Search for the cell housing the specified text and yield its (X, Y) center coordinate. 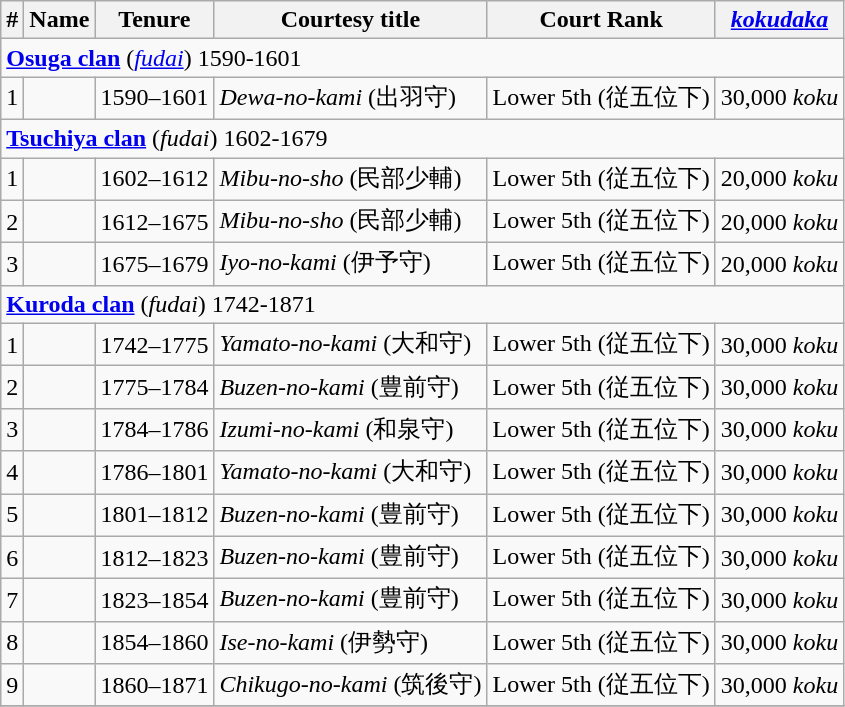
1812–1823 (154, 558)
Iyo-no-kami (伊予守) (350, 264)
Name (60, 20)
1775–1784 (154, 388)
Ise-no-kami (伊勢守) (350, 642)
7 (12, 600)
kokudaka (779, 20)
Izumi-no-kami (和泉守) (350, 430)
1590–1601 (154, 98)
8 (12, 642)
Chikugo-no-kami (筑後守) (350, 686)
1742–1775 (154, 344)
1786–1801 (154, 472)
Courtesy title (350, 20)
5 (12, 516)
1784–1786 (154, 430)
Kuroda clan (fudai) 1742-1871 (422, 304)
4 (12, 472)
1854–1860 (154, 642)
Osuga clan (fudai) 1590-1601 (422, 58)
1860–1871 (154, 686)
Tsuchiya clan (fudai) 1602-1679 (422, 138)
1823–1854 (154, 600)
9 (12, 686)
# (12, 20)
1602–1612 (154, 180)
Dewa-no-kami (出羽守) (350, 98)
Tenure (154, 20)
6 (12, 558)
Court Rank (601, 20)
1801–1812 (154, 516)
1612–1675 (154, 222)
1675–1679 (154, 264)
